Extract the (x, y) coordinate from the center of the cell holding the provided text.  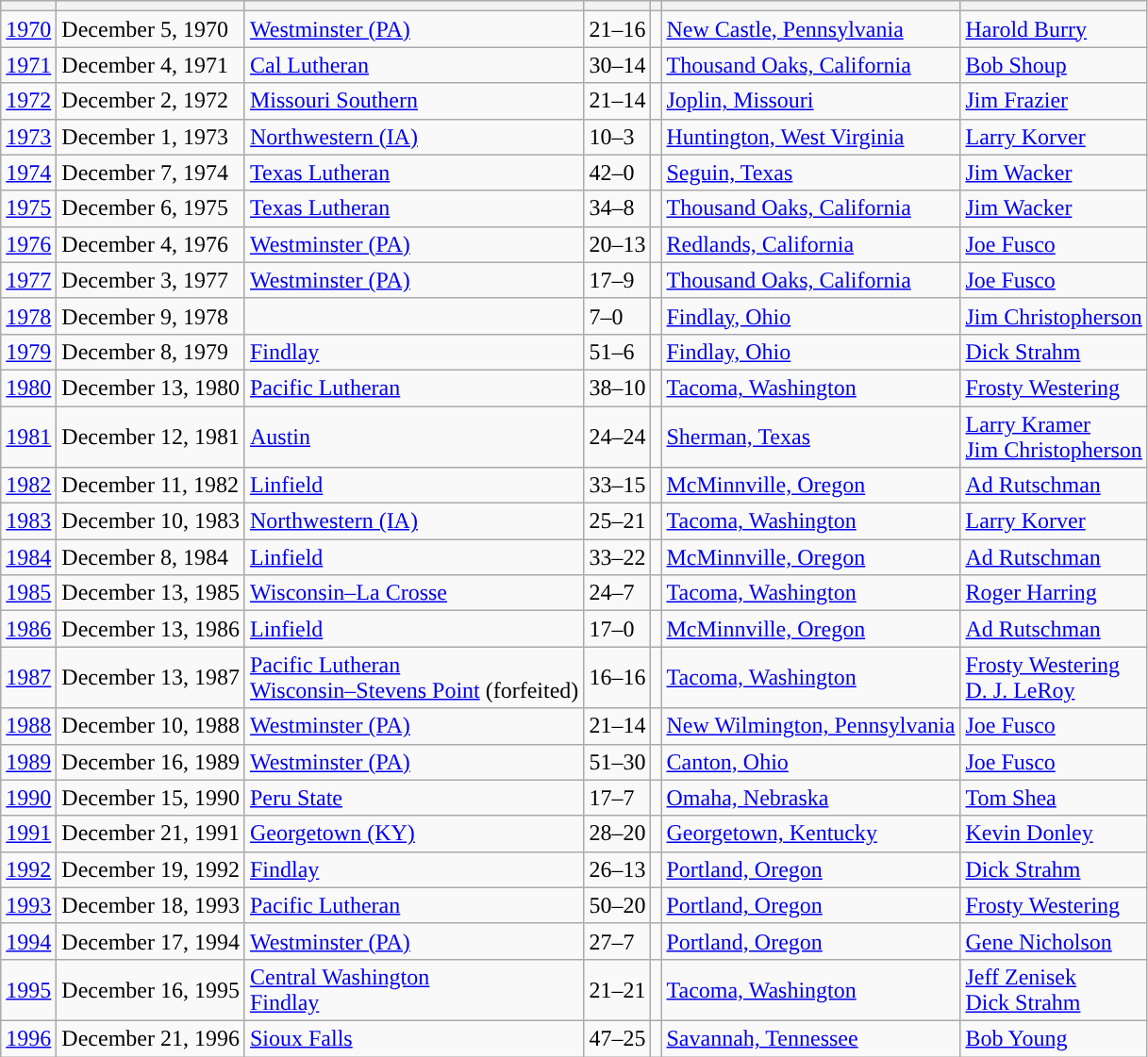
December 4, 1976 (151, 244)
1972 (28, 101)
December 18, 1993 (151, 905)
December 15, 1990 (151, 798)
38–10 (617, 388)
Bob Young (1054, 1038)
17–9 (617, 280)
Gene Nicholson (1054, 941)
21–16 (617, 29)
Austin (413, 436)
Roger Harring (1054, 593)
Joplin, Missouri (811, 101)
December 2, 1972 (151, 101)
1990 (28, 798)
Georgetown, Kentucky (811, 834)
New Castle, Pennsylvania (811, 29)
33–22 (617, 557)
Redlands, California (811, 244)
26–13 (617, 869)
Missouri Southern (413, 101)
December 1, 1973 (151, 137)
16–16 (617, 677)
1983 (28, 521)
1974 (28, 173)
1995 (28, 990)
1985 (28, 593)
Huntington, West Virginia (811, 137)
Seguin, Texas (811, 173)
December 17, 1994 (151, 941)
December 10, 1988 (151, 726)
1970 (28, 29)
Omaha, Nebraska (811, 798)
December 9, 1978 (151, 316)
Jim Frazier (1054, 101)
51–30 (617, 762)
December 8, 1979 (151, 352)
December 8, 1984 (151, 557)
Canton, Ohio (811, 762)
December 13, 1986 (151, 629)
Jim Christopherson (1054, 316)
Frosty WesteringD. J. LeRoy (1054, 677)
10–3 (617, 137)
1996 (28, 1038)
24–7 (617, 593)
25–21 (617, 521)
42–0 (617, 173)
27–7 (617, 941)
Bob Shoup (1054, 65)
December 21, 1991 (151, 834)
1979 (28, 352)
Jeff ZenisekDick Strahm (1054, 990)
December 3, 1977 (151, 280)
December 19, 1992 (151, 869)
1987 (28, 677)
1977 (28, 280)
1982 (28, 486)
Cal Lutheran (413, 65)
December 6, 1975 (151, 208)
Georgetown (KY) (413, 834)
50–20 (617, 905)
Tom Shea (1054, 798)
1989 (28, 762)
1973 (28, 137)
Sherman, Texas (811, 436)
December 13, 1980 (151, 388)
Sioux Falls (413, 1038)
New Wilmington, Pennsylvania (811, 726)
30–14 (617, 65)
1980 (28, 388)
1986 (28, 629)
47–25 (617, 1038)
28–20 (617, 834)
December 21, 1996 (151, 1038)
Wisconsin–La Crosse (413, 593)
24–24 (617, 436)
December 5, 1970 (151, 29)
December 13, 1987 (151, 677)
Central WashingtonFindlay (413, 990)
21–21 (617, 990)
1993 (28, 905)
1981 (28, 436)
Harold Burry (1054, 29)
1976 (28, 244)
17–0 (617, 629)
1975 (28, 208)
Savannah, Tennessee (811, 1038)
December 4, 1971 (151, 65)
December 7, 1974 (151, 173)
7–0 (617, 316)
33–15 (617, 486)
1988 (28, 726)
20–13 (617, 244)
1994 (28, 941)
1992 (28, 869)
Kevin Donley (1054, 834)
1991 (28, 834)
December 16, 1989 (151, 762)
1971 (28, 65)
Peru State (413, 798)
December 11, 1982 (151, 486)
1984 (28, 557)
34–8 (617, 208)
December 12, 1981 (151, 436)
December 13, 1985 (151, 593)
17–7 (617, 798)
51–6 (617, 352)
1978 (28, 316)
Pacific LutheranWisconsin–Stevens Point (forfeited) (413, 677)
December 10, 1983 (151, 521)
Larry KramerJim Christopherson (1054, 436)
December 16, 1995 (151, 990)
